Locate the cell with the specified text and output its (x, y) center coordinate. 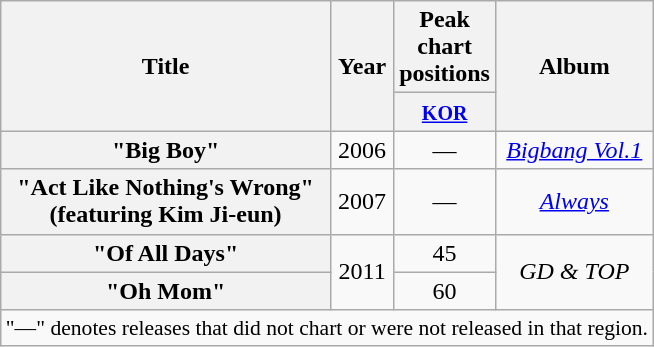
"Oh Mom" (166, 291)
45 (445, 253)
Bigbang Vol.1 (574, 150)
"Big Boy" (166, 150)
Always (574, 202)
"Of All Days" (166, 253)
60 (445, 291)
"Act Like Nothing's Wrong"(featuring Kim Ji-eun) (166, 202)
Title (166, 66)
Peak chart positions (445, 47)
2011 (362, 272)
2007 (362, 202)
"—" denotes releases that did not chart or were not released in that region. (327, 328)
2006 (362, 150)
Album (574, 66)
GD & TOP (574, 272)
Year (362, 66)
KOR (445, 112)
